Return the (X, Y) coordinate for the center point of the cell that contains the specified text.  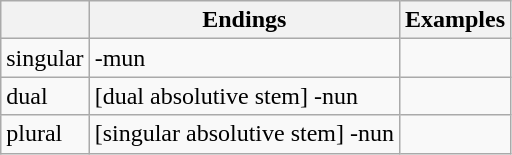
-mun (244, 58)
Endings (244, 20)
[singular absolutive stem] -nun (244, 134)
plural (45, 134)
[dual absolutive stem] -nun (244, 96)
dual (45, 96)
singular (45, 58)
Examples (454, 20)
